Determine the [X, Y] coordinate at the center of the cell enclosing the given text.  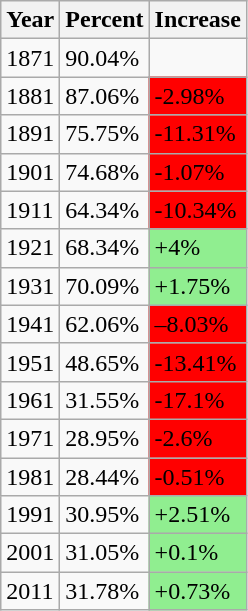
-0.51% [198, 477]
31.78% [104, 591]
1931 [30, 286]
31.55% [104, 400]
90.04% [104, 58]
48.65% [104, 362]
30.95% [104, 515]
1961 [30, 400]
1921 [30, 248]
31.05% [104, 553]
1941 [30, 324]
Year [30, 20]
+4% [198, 248]
75.75% [104, 134]
64.34% [104, 210]
68.34% [104, 248]
74.68% [104, 172]
1881 [30, 96]
2011 [30, 591]
-10.34% [198, 210]
+1.75% [198, 286]
1981 [30, 477]
1971 [30, 438]
28.95% [104, 438]
87.06% [104, 96]
Percent [104, 20]
62.06% [104, 324]
-2.6% [198, 438]
28.44% [104, 477]
1951 [30, 362]
-1.07% [198, 172]
-11.31% [198, 134]
1901 [30, 172]
Increase [198, 20]
+0.1% [198, 553]
2001 [30, 553]
70.09% [104, 286]
1891 [30, 134]
–8.03% [198, 324]
1991 [30, 515]
1871 [30, 58]
-17.1% [198, 400]
+0.73% [198, 591]
+2.51% [198, 515]
-2.98% [198, 96]
1911 [30, 210]
-13.41% [198, 362]
